Return the (x, y) coordinate for the center point of the cell that contains the specified text.  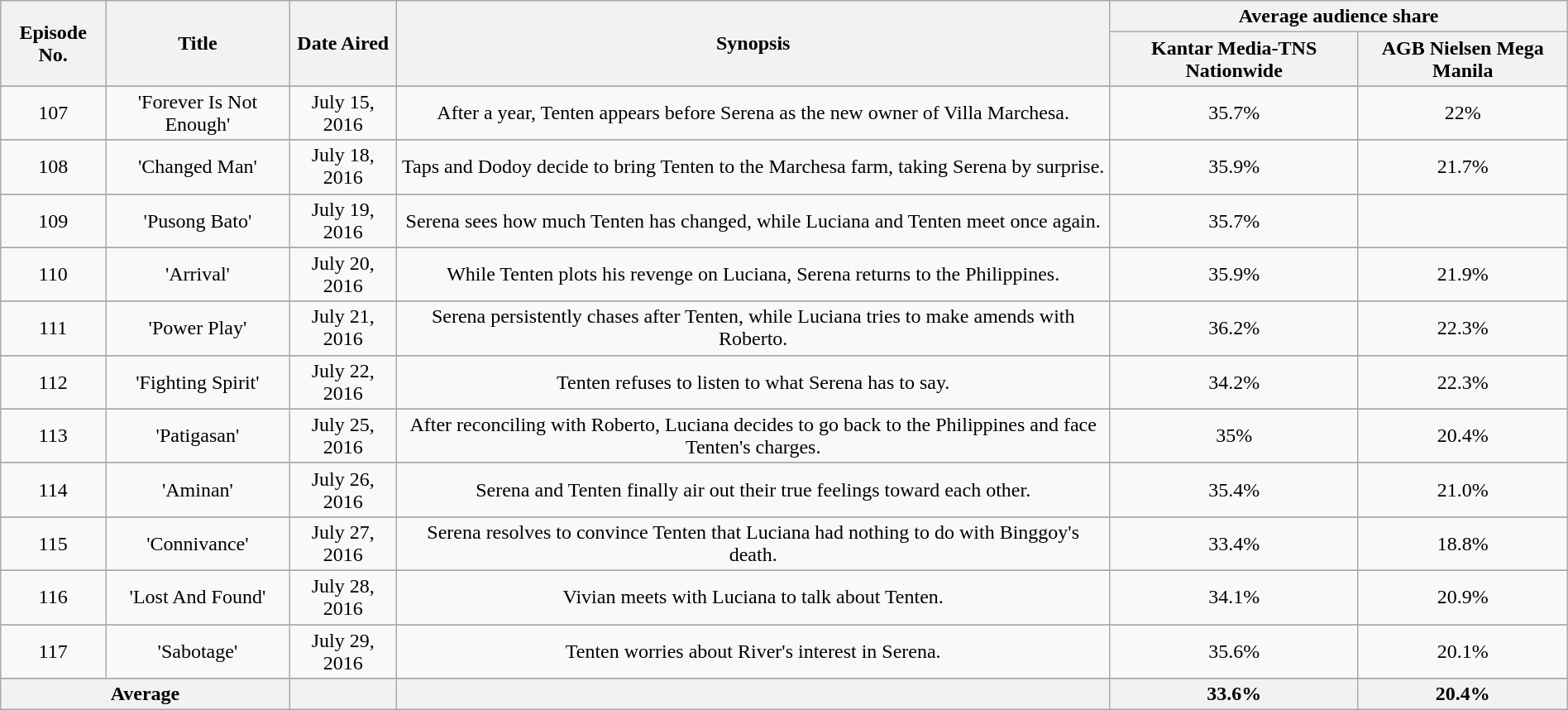
Tenten refuses to listen to what Serena has to say. (753, 382)
July 15, 2016 (342, 113)
July 18, 2016 (342, 167)
36.2% (1234, 328)
AGB Nielsen Mega Manila (1462, 60)
'Patigasan' (198, 435)
July 28, 2016 (342, 597)
July 25, 2016 (342, 435)
108 (53, 167)
35.6% (1234, 650)
'Changed Man' (198, 167)
Date Aired (342, 43)
Synopsis (753, 43)
Serena persistently chases after Tenten, while Luciana tries to make amends with Roberto. (753, 328)
21.9% (1462, 275)
'Arrival' (198, 275)
July 27, 2016 (342, 543)
110 (53, 275)
33.6% (1234, 694)
115 (53, 543)
Vivian meets with Luciana to talk about Tenten. (753, 597)
Average audience share (1338, 17)
Serena resolves to convince Tenten that Luciana had nothing to do with Binggoy's death. (753, 543)
111 (53, 328)
Title (198, 43)
Serena and Tenten finally air out their true feelings toward each other. (753, 490)
After a year, Tenten appears before Serena as the new owner of Villa Marchesa. (753, 113)
Episode No. (53, 43)
Kantar Media-TNS Nationwide (1234, 60)
21.7% (1462, 167)
18.8% (1462, 543)
34.1% (1234, 597)
July 20, 2016 (342, 275)
'Power Play' (198, 328)
July 21, 2016 (342, 328)
'Fighting Spirit' (198, 382)
34.2% (1234, 382)
After reconciling with Roberto, Luciana decides to go back to the Philippines and face Tenten's charges. (753, 435)
July 26, 2016 (342, 490)
109 (53, 220)
Serena sees how much Tenten has changed, while Luciana and Tenten meet once again. (753, 220)
20.9% (1462, 597)
Average (146, 694)
35% (1234, 435)
112 (53, 382)
33.4% (1234, 543)
35.4% (1234, 490)
'Lost And Found' (198, 597)
20.1% (1462, 650)
Taps and Dodoy decide to bring Tenten to the Marchesa farm, taking Serena by surprise. (753, 167)
22% (1462, 113)
'Pusong Bato' (198, 220)
Tenten worries about River's interest in Serena. (753, 650)
117 (53, 650)
113 (53, 435)
21.0% (1462, 490)
July 29, 2016 (342, 650)
114 (53, 490)
'Forever Is Not Enough' (198, 113)
'Aminan' (198, 490)
While Tenten plots his revenge on Luciana, Serena returns to the Philippines. (753, 275)
July 22, 2016 (342, 382)
July 19, 2016 (342, 220)
107 (53, 113)
'Sabotage' (198, 650)
116 (53, 597)
'Connivance' (198, 543)
